Output the [x, y] coordinate of the center of the cell containing the given text.  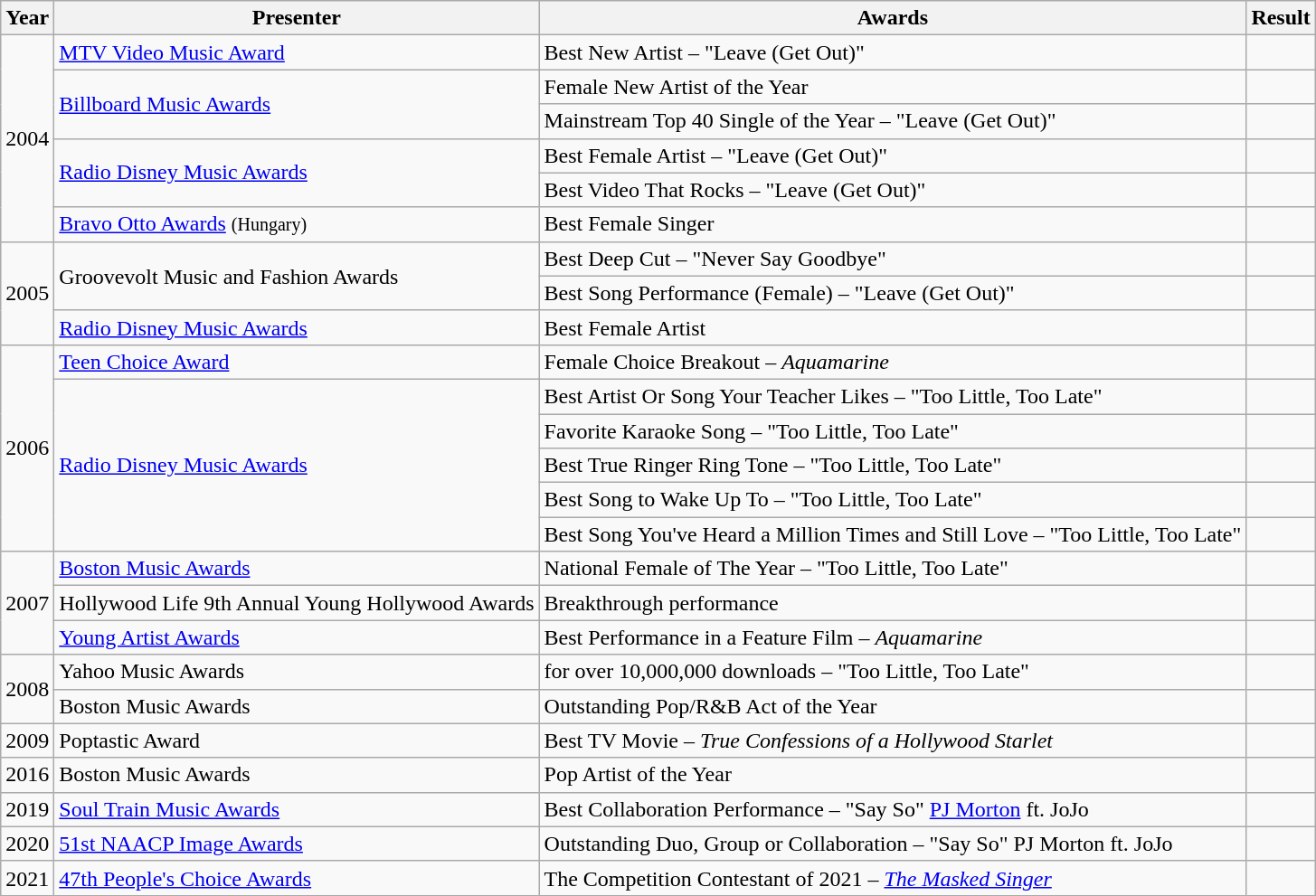
Result [1281, 18]
2007 [27, 603]
2016 [27, 775]
Best Performance in a Feature Film – Aquamarine [893, 637]
The Competition Contestant of 2021 – The Masked Singer [893, 878]
Pop Artist of the Year [893, 775]
Yahoo Music Awards [297, 672]
Best TV Movie – True Confessions of a Hollywood Starlet [893, 740]
Year [27, 18]
Bravo Otto Awards (Hungary) [297, 224]
2019 [27, 809]
Best Collaboration Performance – "Say So" PJ Morton ft. JoJo [893, 809]
Best Female Artist [893, 327]
2006 [27, 448]
2004 [27, 138]
Female New Artist of the Year [893, 87]
2008 [27, 689]
Favorite Karaoke Song – "Too Little, Too Late" [893, 431]
Best Video That Rocks – "Leave (Get Out)" [893, 190]
Best Deep Cut – "Never Say Goodbye" [893, 259]
Best Artist Or Song Your Teacher Likes – "Too Little, Too Late" [893, 396]
Best True Ringer Ring Tone – "Too Little, Too Late" [893, 466]
2009 [27, 740]
Soul Train Music Awards [297, 809]
Breakthrough performance [893, 603]
Awards [893, 18]
2005 [27, 293]
Poptastic Award [297, 740]
for over 10,000,000 downloads – "Too Little, Too Late" [893, 672]
Best Female Singer [893, 224]
47th People's Choice Awards [297, 878]
Outstanding Duo, Group or Collaboration – "Say So" PJ Morton ft. JoJo [893, 844]
Best Song to Wake Up To – "Too Little, Too Late" [893, 500]
Hollywood Life 9th Annual Young Hollywood Awards [297, 603]
Billboard Music Awards [297, 104]
Teen Choice Award [297, 362]
Best Female Artist – "Leave (Get Out)" [893, 156]
National Female of The Year – "Too Little, Too Late" [893, 569]
51st NAACP Image Awards [297, 844]
Best Song You've Heard a Million Times and Still Love – "Too Little, Too Late" [893, 534]
2021 [27, 878]
Groovevolt Music and Fashion Awards [297, 276]
MTV Video Music Award [297, 52]
Female Choice Breakout – Aquamarine [893, 362]
Best Song Performance (Female) – "Leave (Get Out)" [893, 293]
Best New Artist – "Leave (Get Out)" [893, 52]
2020 [27, 844]
Young Artist Awards [297, 637]
Outstanding Pop/R&B Act of the Year [893, 706]
Presenter [297, 18]
Mainstream Top 40 Single of the Year – "Leave (Get Out)" [893, 121]
